Scan for the cell matching the given text and deliver its [X, Y] coordinate at center. 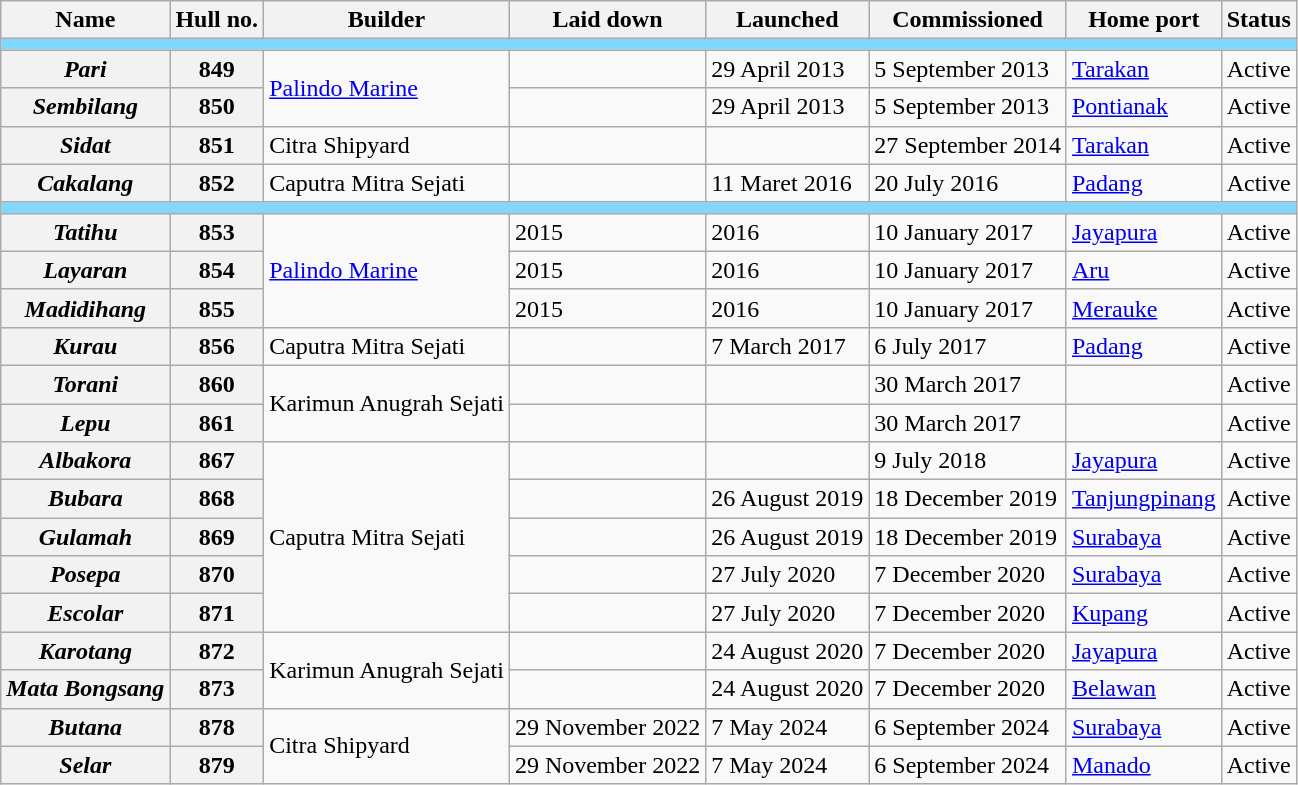
Posepa [86, 575]
860 [217, 384]
9 July 2018 [968, 461]
854 [217, 270]
869 [217, 537]
850 [217, 107]
Escolar [86, 613]
Tatihu [86, 232]
Status [1258, 20]
853 [217, 232]
Albakora [86, 461]
Belawan [1144, 689]
Butana [86, 727]
Merauke [1144, 308]
849 [217, 69]
Layaran [86, 270]
6 July 2017 [968, 346]
Hull no. [217, 20]
Pari [86, 69]
Laid down [607, 20]
Manado [1144, 765]
Sembilang [86, 107]
868 [217, 499]
Name [86, 20]
20 July 2016 [968, 183]
Mata Bongsang [86, 689]
Tanjungpinang [1144, 499]
Cakalang [86, 183]
Aru [1144, 270]
Bubara [86, 499]
Commissioned [968, 20]
867 [217, 461]
Torani [86, 384]
Karotang [86, 651]
Kurau [86, 346]
872 [217, 651]
Lepu [86, 423]
Kupang [1144, 613]
856 [217, 346]
861 [217, 423]
Pontianak [1144, 107]
851 [217, 145]
7 March 2017 [788, 346]
Gulamah [86, 537]
11 Maret 2016 [788, 183]
878 [217, 727]
873 [217, 689]
27 September 2014 [968, 145]
Madidihang [86, 308]
Builder [387, 20]
855 [217, 308]
871 [217, 613]
870 [217, 575]
879 [217, 765]
852 [217, 183]
Launched [788, 20]
Selar [86, 765]
Sidat [86, 145]
Home port [1144, 20]
